For the text-containing cell, return its midpoint in (x, y) coordinate format. 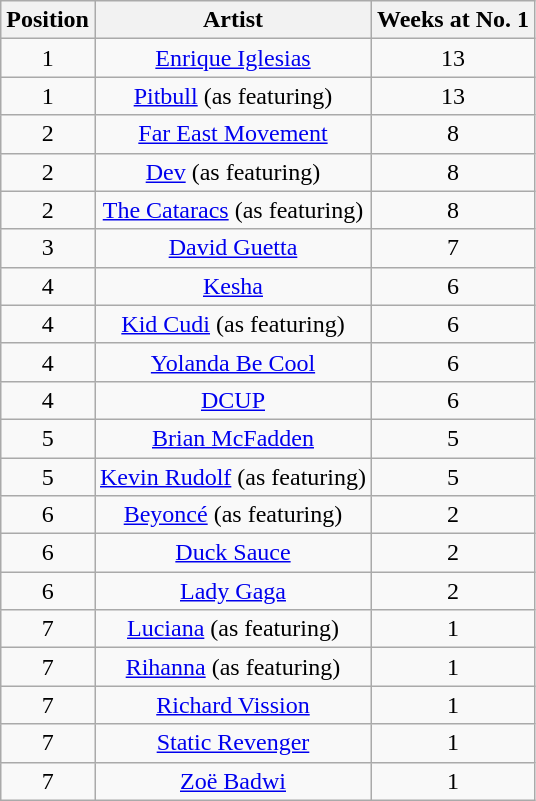
3 (48, 248)
Kesha (232, 286)
David Guetta (232, 248)
Brian McFadden (232, 438)
Enrique Iglesias (232, 58)
Duck Sauce (232, 553)
Zoë Badwi (232, 781)
Far East Movement (232, 134)
DCUP (232, 400)
Static Revenger (232, 743)
Richard Vission (232, 705)
Lady Gaga (232, 591)
Pitbull (as featuring) (232, 96)
Kid Cudi (as featuring) (232, 324)
Artist (232, 20)
Kevin Rudolf (as featuring) (232, 477)
Position (48, 20)
Beyoncé (as featuring) (232, 515)
Yolanda Be Cool (232, 362)
Dev (as featuring) (232, 172)
The Cataracs (as featuring) (232, 210)
Luciana (as featuring) (232, 629)
Rihanna (as featuring) (232, 667)
Weeks at No. 1 (452, 20)
